Pinpoint the cell where the given text exists, returning its (x, y) midpoint coordinate. 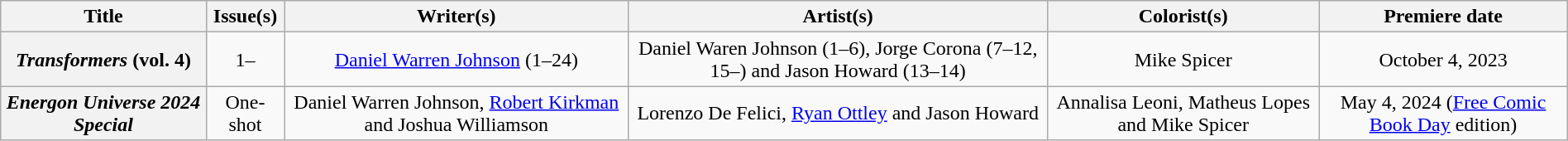
Mike Spicer (1183, 60)
Issue(s) (245, 17)
Colorist(s) (1183, 17)
Title (103, 17)
Lorenzo De Felici, Ryan Ottley and Jason Howard (839, 113)
Daniel Warren Johnson (1–24) (457, 60)
One-shot (245, 113)
1– (245, 60)
Writer(s) (457, 17)
Premiere date (1443, 17)
Energon Universe 2024 Special (103, 113)
Artist(s) (839, 17)
Daniel Waren Johnson (1–6), Jorge Corona (7–12, 15–) and Jason Howard (13–14) (839, 60)
Annalisa Leoni, Matheus Lopes and Mike Spicer (1183, 113)
May 4, 2024 (Free Comic Book Day edition) (1443, 113)
October 4, 2023 (1443, 60)
Daniel Warren Johnson, Robert Kirkman and Joshua Williamson (457, 113)
Transformers (vol. 4) (103, 60)
